Return the [X, Y] coordinate for the center point of the cell that contains the specified text.  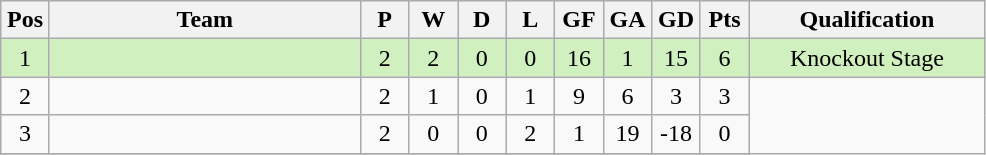
GD [676, 20]
Team [204, 20]
Pts [724, 20]
P [384, 20]
Pos [26, 20]
19 [628, 134]
D [482, 20]
9 [580, 96]
-18 [676, 134]
L [530, 20]
Knockout Stage [867, 58]
16 [580, 58]
GA [628, 20]
Qualification [867, 20]
15 [676, 58]
W [434, 20]
GF [580, 20]
